Output the [x, y] coordinate of the center of the cell containing the given text.  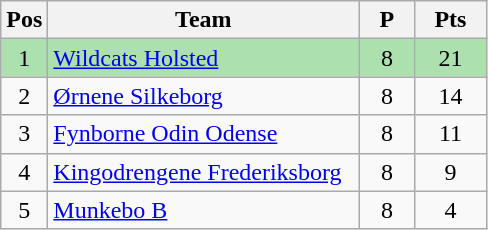
P [387, 20]
5 [24, 210]
11 [450, 134]
14 [450, 96]
Wildcats Holsted [204, 58]
Team [204, 20]
2 [24, 96]
Ørnene Silkeborg [204, 96]
3 [24, 134]
Pts [450, 20]
Munkebo B [204, 210]
9 [450, 172]
Fynborne Odin Odense [204, 134]
Pos [24, 20]
Kingodrengene Frederiksborg [204, 172]
21 [450, 58]
1 [24, 58]
